Pinpoint the cell where the given text exists, returning its [x, y] midpoint coordinate. 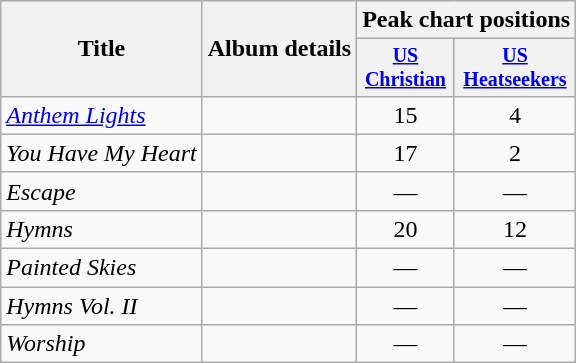
Worship [102, 344]
Title [102, 49]
12 [515, 229]
2 [515, 153]
Hymns Vol. II [102, 306]
Escape [102, 191]
4 [515, 115]
USChristian [406, 68]
You Have My Heart [102, 153]
Album details [279, 49]
Peak chart positions [466, 20]
Anthem Lights [102, 115]
20 [406, 229]
Hymns [102, 229]
15 [406, 115]
Painted Skies [102, 268]
17 [406, 153]
USHeatseekers [515, 68]
